For the text-containing cell, return its midpoint in (x, y) coordinate format. 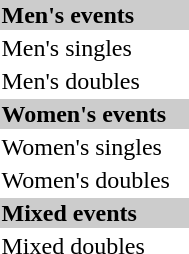
Men's events (94, 15)
Women's singles (86, 147)
Women's events (94, 114)
Mixed events (94, 213)
Men's singles (86, 48)
Women's doubles (86, 180)
Men's doubles (86, 81)
